Detect which cell encompasses the target text, then output its (X, Y) center coordinate. 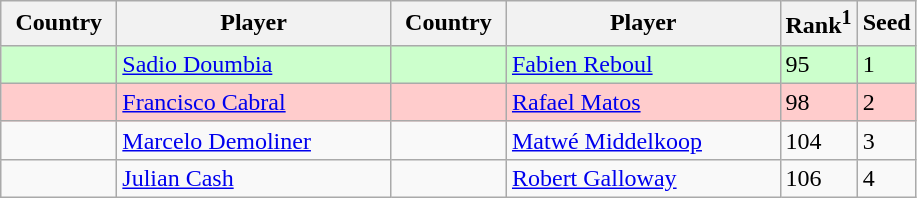
Rank1 (818, 24)
2 (886, 102)
Rafael Matos (643, 102)
Marcelo Demoliner (254, 140)
95 (818, 64)
Sadio Doumbia (254, 64)
3 (886, 140)
Fabien Reboul (643, 64)
Julian Cash (254, 178)
106 (818, 178)
98 (818, 102)
104 (818, 140)
1 (886, 64)
4 (886, 178)
Robert Galloway (643, 178)
Seed (886, 24)
Matwé Middelkoop (643, 140)
Francisco Cabral (254, 102)
